Capture the cell that displays the provided text and extract its (X, Y) central coordinate. 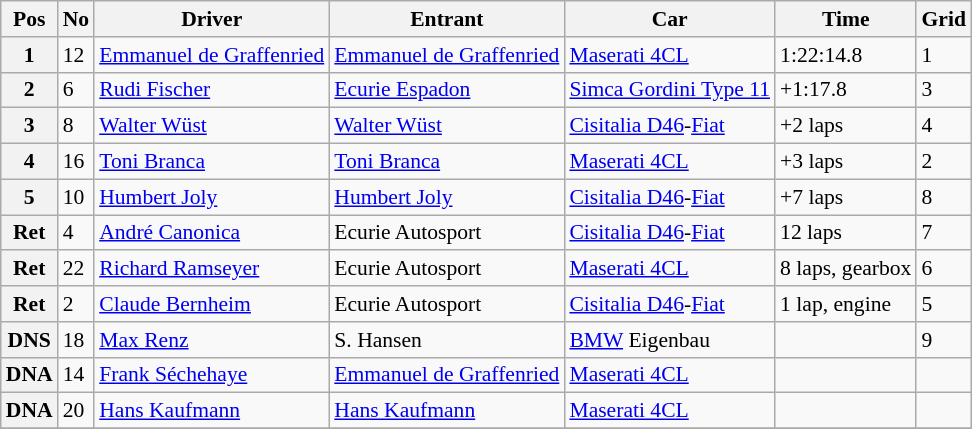
+3 laps (846, 162)
1:22:14.8 (846, 55)
12 (76, 55)
14 (76, 375)
Rudi Fischer (212, 90)
18 (76, 340)
Simca Gordini Type 11 (670, 90)
9 (944, 340)
Driver (212, 19)
S. Hansen (446, 340)
Entrant (446, 19)
1 lap, engine (846, 304)
Max Renz (212, 340)
12 laps (846, 233)
22 (76, 269)
7 (944, 233)
+2 laps (846, 126)
10 (76, 197)
André Canonica (212, 233)
+7 laps (846, 197)
Grid (944, 19)
Time (846, 19)
20 (76, 411)
+1:17.8 (846, 90)
No (76, 19)
Car (670, 19)
16 (76, 162)
BMW Eigenbau (670, 340)
Richard Ramseyer (212, 269)
Ecurie Espadon (446, 90)
Pos (30, 19)
Claude Bernheim (212, 304)
8 laps, gearbox (846, 269)
DNS (30, 340)
Frank Séchehaye (212, 375)
